For the text-containing cell, return its midpoint in (X, Y) coordinate format. 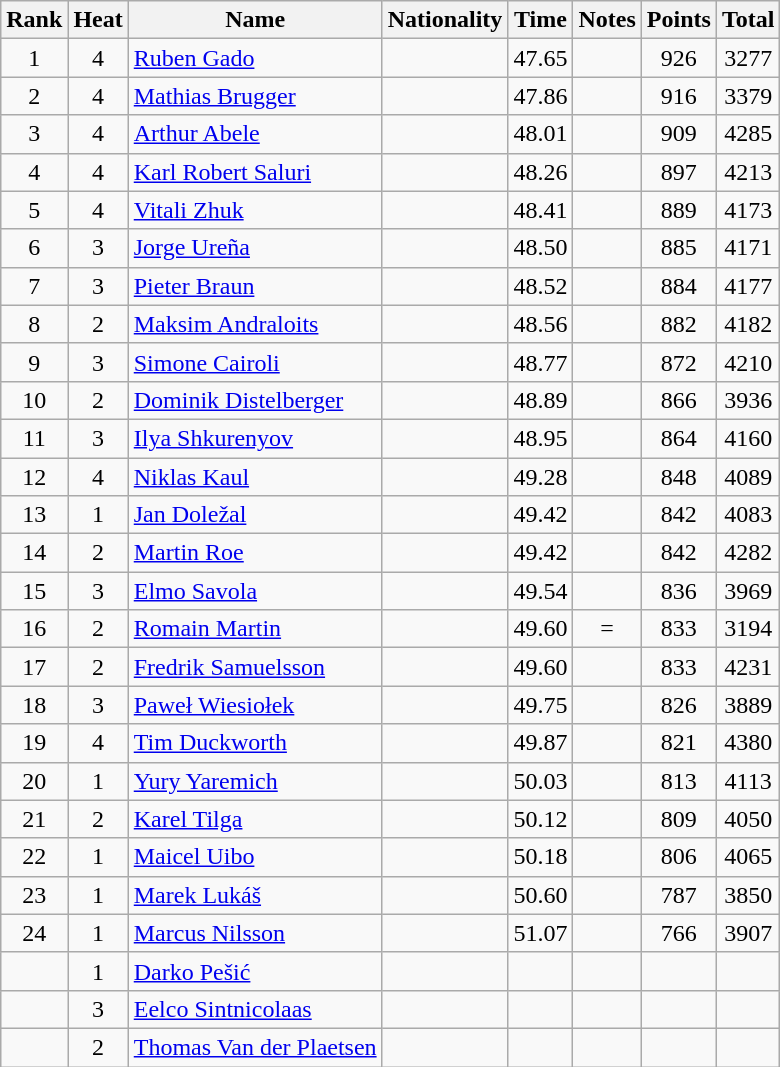
16 (34, 629)
4173 (748, 210)
9 (34, 362)
Marcus Nilsson (255, 933)
23 (34, 895)
4113 (748, 781)
Mathias Brugger (255, 96)
909 (678, 134)
18 (34, 705)
787 (678, 895)
5 (34, 210)
889 (678, 210)
Time (540, 20)
48.56 (540, 324)
50.60 (540, 895)
48.41 (540, 210)
4380 (748, 743)
4065 (748, 857)
50.18 (540, 857)
4160 (748, 438)
4182 (748, 324)
Arthur Abele (255, 134)
4171 (748, 248)
4210 (748, 362)
Rank (34, 20)
872 (678, 362)
3907 (748, 933)
Thomas Van der Plaetsen (255, 1047)
4282 (748, 553)
4285 (748, 134)
897 (678, 172)
6 (34, 248)
806 (678, 857)
Jan Doležal (255, 515)
48.77 (540, 362)
20 (34, 781)
884 (678, 286)
49.54 (540, 591)
826 (678, 705)
48.89 (540, 400)
Ilya Shkurenyov (255, 438)
Eelco Sintnicolaas (255, 1009)
48.26 (540, 172)
866 (678, 400)
Jorge Ureña (255, 248)
882 (678, 324)
916 (678, 96)
3194 (748, 629)
= (607, 629)
50.03 (540, 781)
4177 (748, 286)
48.50 (540, 248)
48.01 (540, 134)
Total (748, 20)
926 (678, 58)
49.75 (540, 705)
Heat (98, 20)
821 (678, 743)
10 (34, 400)
Nationality (445, 20)
Maksim Andraloits (255, 324)
22 (34, 857)
15 (34, 591)
848 (678, 477)
766 (678, 933)
14 (34, 553)
48.52 (540, 286)
3936 (748, 400)
Pieter Braun (255, 286)
3850 (748, 895)
3277 (748, 58)
Yury Yaremich (255, 781)
8 (34, 324)
4231 (748, 667)
Simone Cairoli (255, 362)
4050 (748, 819)
Vitali Zhuk (255, 210)
51.07 (540, 933)
50.12 (540, 819)
Martin Roe (255, 553)
Elmo Savola (255, 591)
Tim Duckworth (255, 743)
4083 (748, 515)
Paweł Wiesiołek (255, 705)
885 (678, 248)
3379 (748, 96)
Marek Lukáš (255, 895)
11 (34, 438)
Maicel Uibo (255, 857)
49.87 (540, 743)
Dominik Distelberger (255, 400)
47.65 (540, 58)
Name (255, 20)
809 (678, 819)
21 (34, 819)
24 (34, 933)
49.28 (540, 477)
Fredrik Samuelsson (255, 667)
Points (678, 20)
Romain Martin (255, 629)
864 (678, 438)
19 (34, 743)
17 (34, 667)
Karel Tilga (255, 819)
813 (678, 781)
3969 (748, 591)
4089 (748, 477)
4213 (748, 172)
48.95 (540, 438)
Notes (607, 20)
7 (34, 286)
12 (34, 477)
Ruben Gado (255, 58)
Karl Robert Saluri (255, 172)
Darko Pešić (255, 971)
Niklas Kaul (255, 477)
13 (34, 515)
836 (678, 591)
3889 (748, 705)
47.86 (540, 96)
